Scan for the cell matching the given text and deliver its (X, Y) coordinate at center. 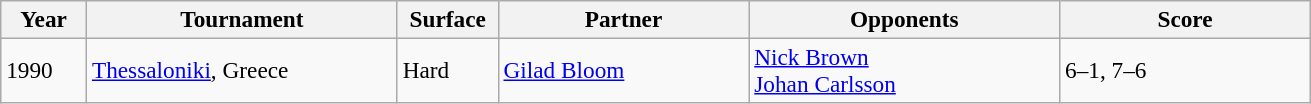
Nick Brown Johan Carlsson (904, 70)
Gilad Bloom (624, 70)
Hard (448, 70)
Thessaloniki, Greece (242, 70)
1990 (44, 70)
6–1, 7–6 (1186, 70)
Surface (448, 19)
Partner (624, 19)
Score (1186, 19)
Year (44, 19)
Tournament (242, 19)
Opponents (904, 19)
